Output the (X, Y) coordinate of the center of the cell containing the given text.  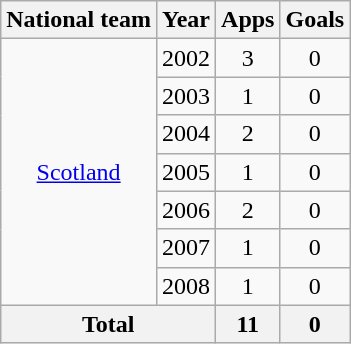
National team (79, 20)
11 (248, 324)
2008 (186, 286)
3 (248, 58)
Year (186, 20)
Scotland (79, 172)
2002 (186, 58)
2005 (186, 172)
2003 (186, 96)
2004 (186, 134)
2006 (186, 210)
Goals (315, 20)
Total (108, 324)
2007 (186, 248)
Apps (248, 20)
